Output the (x, y) coordinate of the center of the cell containing the given text.  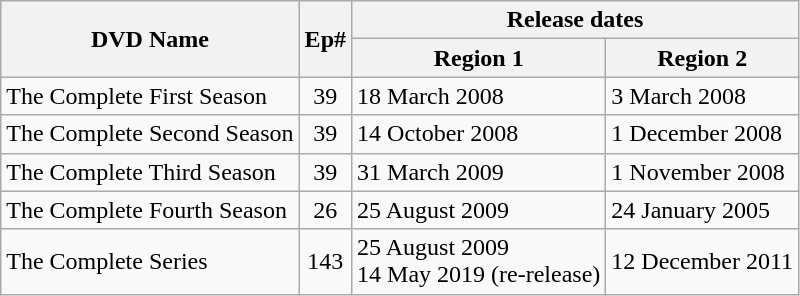
1 November 2008 (702, 172)
18 March 2008 (479, 96)
26 (325, 210)
Region 2 (702, 58)
Release dates (576, 20)
3 March 2008 (702, 96)
143 (325, 262)
14 October 2008 (479, 134)
The Complete First Season (150, 96)
31 March 2009 (479, 172)
The Complete Third Season (150, 172)
25 August 200914 May 2019 (re-release) (479, 262)
1 December 2008 (702, 134)
The Complete Series (150, 262)
The Complete Second Season (150, 134)
Region 1 (479, 58)
12 December 2011 (702, 262)
24 January 2005 (702, 210)
DVD Name (150, 39)
The Complete Fourth Season (150, 210)
25 August 2009 (479, 210)
Ep# (325, 39)
